Identify which cell holds the provided text, then report its (X, Y) central coordinate. 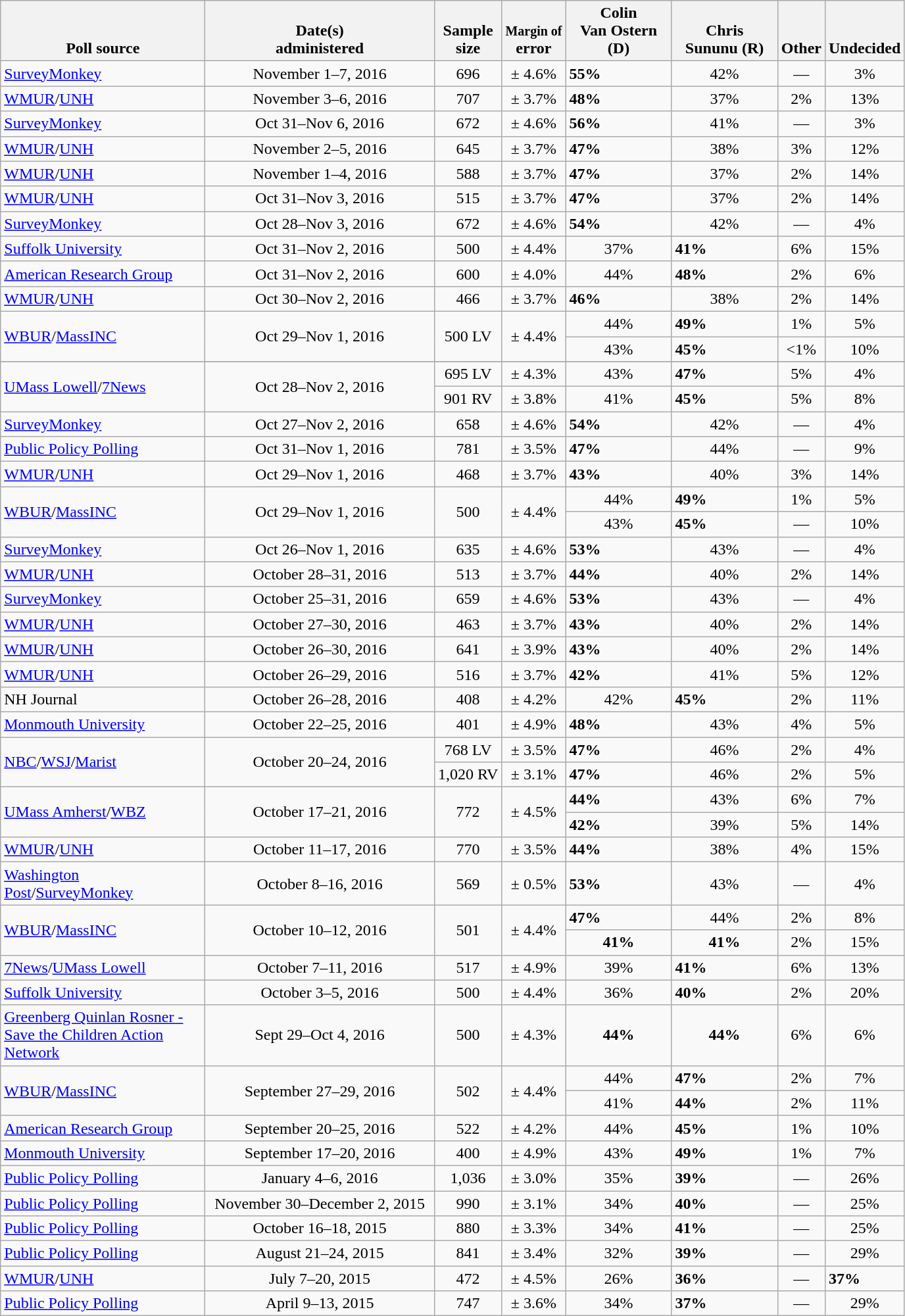
772 (468, 812)
Greenberg Quinlan Rosner - Save the Children Action Network (103, 1035)
August 21–24, 2015 (320, 1254)
401 (468, 724)
± 3.6% (534, 1304)
September 17–20, 2016 (320, 1153)
468 (468, 474)
Oct 31–Nov 6, 2016 (320, 124)
Sept 29–Oct 4, 2016 (320, 1035)
466 (468, 299)
56% (618, 124)
695 LV (468, 374)
513 (468, 574)
<1% (801, 349)
569 (468, 884)
October 26–28, 2016 (320, 699)
Oct 31–Nov 1, 2016 (320, 449)
990 (468, 1203)
901 RV (468, 399)
± 3.3% (534, 1229)
October 3–5, 2016 (320, 992)
± 3.8% (534, 399)
November 2–5, 2016 (320, 149)
Oct 28–Nov 2, 2016 (320, 387)
October 20–24, 2016 (320, 762)
517 (468, 967)
± 0.5% (534, 884)
588 (468, 174)
408 (468, 699)
ColinVan Ostern (D) (618, 31)
659 (468, 599)
± 3.9% (534, 649)
October 27–30, 2016 (320, 624)
November 1–7, 2016 (320, 74)
600 (468, 274)
707 (468, 99)
658 (468, 424)
October 16–18, 2015 (320, 1229)
32% (618, 1254)
768 LV (468, 749)
841 (468, 1254)
NH Journal (103, 699)
1,020 RV (468, 775)
October 25–31, 2016 (320, 599)
645 (468, 149)
UMass Lowell/7News (103, 387)
522 (468, 1128)
635 (468, 549)
Washington Post/SurveyMonkey (103, 884)
October 26–30, 2016 (320, 649)
781 (468, 449)
696 (468, 74)
October 8–16, 2016 (320, 884)
September 27–29, 2016 (320, 1090)
641 (468, 649)
Oct 27–Nov 2, 2016 (320, 424)
Oct 28–Nov 3, 2016 (320, 224)
November 30–December 2, 2015 (320, 1203)
55% (618, 74)
400 (468, 1153)
501 (468, 930)
Oct 31–Nov 3, 2016 (320, 199)
Other (801, 31)
January 4–6, 2016 (320, 1178)
October 17–21, 2016 (320, 812)
± 4.0% (534, 274)
September 20–25, 2016 (320, 1128)
472 (468, 1279)
July 7–20, 2015 (320, 1279)
November 1–4, 2016 (320, 174)
April 9–13, 2015 (320, 1304)
880 (468, 1229)
UMass Amherst/WBZ (103, 812)
Margin oferror (534, 31)
1,036 (468, 1178)
Undecided (864, 31)
NBC/WSJ/Marist (103, 762)
ChrisSununu (R) (725, 31)
November 3–6, 2016 (320, 99)
Poll source (103, 31)
7News/UMass Lowell (103, 967)
Oct 30–Nov 2, 2016 (320, 299)
9% (864, 449)
35% (618, 1178)
± 3.4% (534, 1254)
Samplesize (468, 31)
October 22–25, 2016 (320, 724)
October 7–11, 2016 (320, 967)
October 26–29, 2016 (320, 674)
20% (864, 992)
± 3.0% (534, 1178)
October 11–17, 2016 (320, 850)
502 (468, 1090)
770 (468, 850)
747 (468, 1304)
October 10–12, 2016 (320, 930)
463 (468, 624)
Date(s)administered (320, 31)
515 (468, 199)
Oct 26–Nov 1, 2016 (320, 549)
October 28–31, 2016 (320, 574)
500 LV (468, 336)
516 (468, 674)
